Return the [x, y] coordinate for the center point of the cell that contains the specified text.  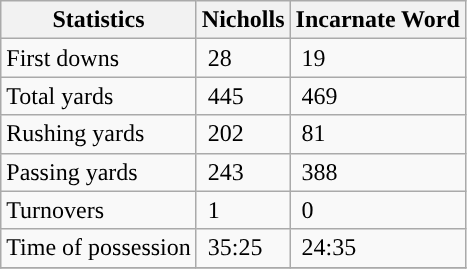
28 [243, 58]
35:25 [243, 248]
24:35 [378, 248]
Passing yards [99, 172]
202 [243, 134]
1 [243, 210]
243 [243, 172]
0 [378, 210]
First downs [99, 58]
Nicholls [243, 20]
Total yards [99, 96]
Incarnate Word [378, 20]
19 [378, 58]
81 [378, 134]
Time of possession [99, 248]
388 [378, 172]
Rushing yards [99, 134]
Turnovers [99, 210]
469 [378, 96]
445 [243, 96]
Statistics [99, 20]
